Return the [x, y] coordinate for the center point of the cell that contains the specified text.  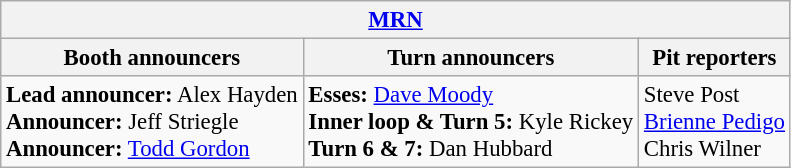
Pit reporters [715, 58]
Esses: Dave Moody Inner loop & Turn 5: Kyle RickeyTurn 6 & 7: Dan Hubbard [470, 122]
Lead announcer: Alex HaydenAnnouncer: Jeff StriegleAnnouncer: Todd Gordon [152, 122]
MRN [396, 20]
Turn announcers [470, 58]
Booth announcers [152, 58]
Steve PostBrienne PedigoChris Wilner [715, 122]
